Extract the (x, y) coordinate from the center of the cell holding the provided text.  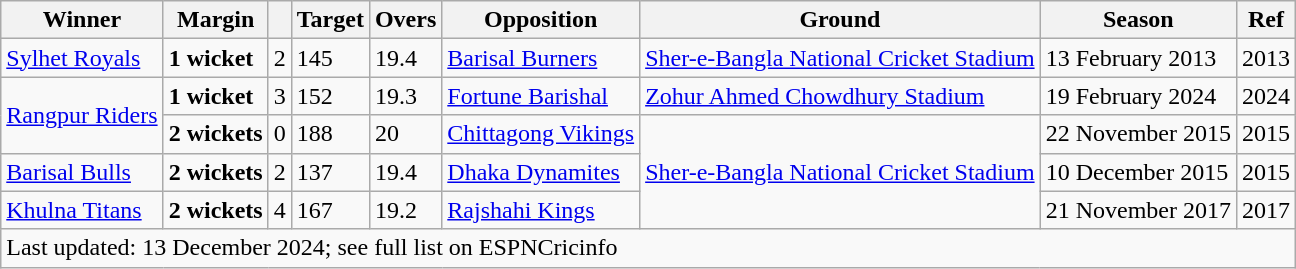
Season (1138, 20)
Opposition (541, 20)
Ref (1266, 20)
19.2 (405, 210)
Margin (216, 20)
Sylhet Royals (82, 58)
21 November 2017 (1138, 210)
2024 (1266, 96)
Overs (405, 20)
20 (405, 134)
Rangpur Riders (82, 115)
Fortune Barishal (541, 96)
145 (330, 58)
Ground (840, 20)
Target (330, 20)
137 (330, 172)
19 February 2024 (1138, 96)
188 (330, 134)
Chittagong Vikings (541, 134)
Last updated: 13 December 2024; see full list on ESPNCricinfo (648, 248)
Rajshahi Kings (541, 210)
152 (330, 96)
22 November 2015 (1138, 134)
3 (280, 96)
Dhaka Dynamites (541, 172)
19.3 (405, 96)
13 February 2013 (1138, 58)
Khulna Titans (82, 210)
2013 (1266, 58)
Winner (82, 20)
2017 (1266, 210)
167 (330, 210)
Barisal Bulls (82, 172)
0 (280, 134)
Zohur Ahmed Chowdhury Stadium (840, 96)
10 December 2015 (1138, 172)
4 (280, 210)
Barisal Burners (541, 58)
